Extract the (X, Y) coordinate from the center of the cell holding the provided text.  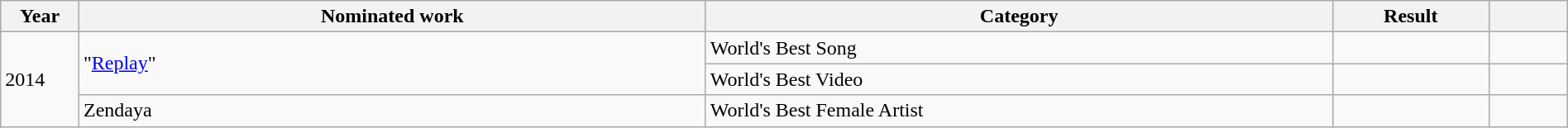
Zendaya (392, 111)
"Replay" (392, 64)
World's Best Song (1019, 48)
World's Best Video (1019, 79)
Year (40, 17)
World's Best Female Artist (1019, 111)
Result (1411, 17)
2014 (40, 79)
Nominated work (392, 17)
Category (1019, 17)
